Detect which cell encompasses the target text, then output its [x, y] center coordinate. 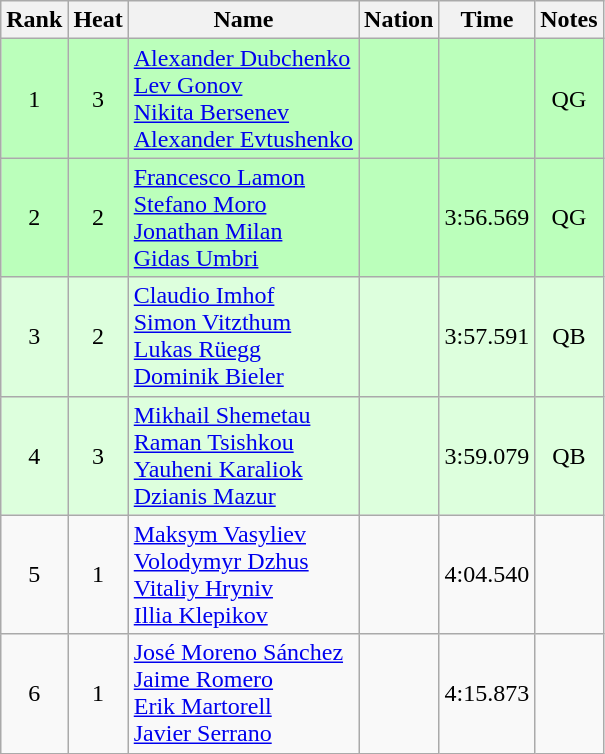
6 [34, 694]
Mikhail ShemetauRaman TsishkouYauheni KaraliokDzianis Mazur [243, 456]
Time [487, 20]
Name [243, 20]
3:59.079 [487, 456]
3:56.569 [487, 218]
4 [34, 456]
5 [34, 574]
Claudio ImhofSimon VitzthumLukas RüeggDominik Bieler [243, 336]
Rank [34, 20]
Notes [569, 20]
Heat [98, 20]
Alexander DubchenkoLev GonovNikita BersenevAlexander Evtushenko [243, 98]
Maksym VasylievVolodymyr DzhusVitaliy HrynivIllia Klepikov [243, 574]
Francesco LamonStefano MoroJonathan MilanGidas Umbri [243, 218]
Nation [399, 20]
4:15.873 [487, 694]
José Moreno SánchezJaime RomeroErik MartorellJavier Serrano [243, 694]
3:57.591 [487, 336]
4:04.540 [487, 574]
